For the text-containing cell, return its midpoint in (X, Y) coordinate format. 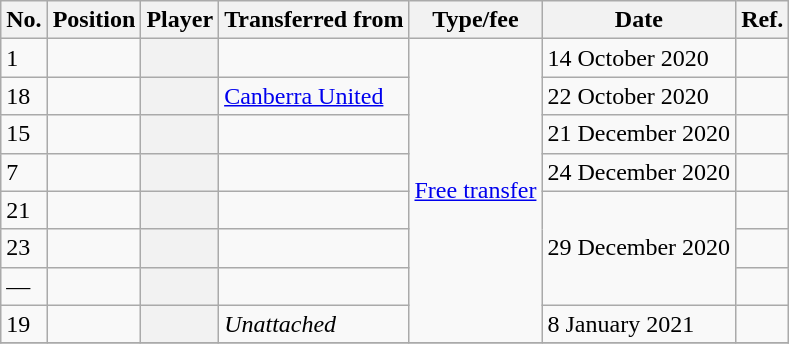
18 (24, 96)
Type/fee (476, 20)
7 (24, 172)
23 (24, 248)
15 (24, 134)
— (24, 286)
Free transfer (476, 191)
Position (94, 20)
24 December 2020 (639, 172)
8 January 2021 (639, 324)
22 October 2020 (639, 96)
29 December 2020 (639, 248)
14 October 2020 (639, 58)
21 December 2020 (639, 134)
Date (639, 20)
Transferred from (314, 20)
No. (24, 20)
Ref. (762, 20)
Unattached (314, 324)
21 (24, 210)
Player (180, 20)
19 (24, 324)
1 (24, 58)
Canberra United (314, 96)
